Detect which cell encompasses the target text, then output its [x, y] center coordinate. 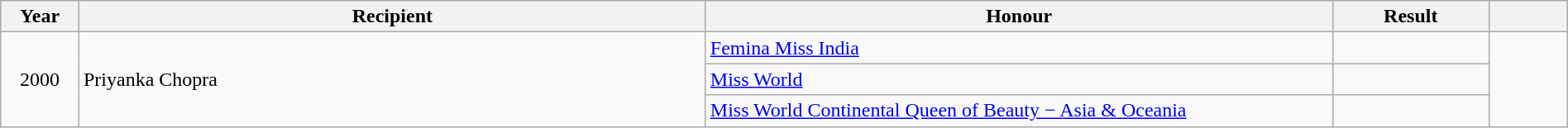
Miss World [1019, 79]
2000 [40, 79]
Result [1411, 17]
Recipient [392, 17]
Year [40, 17]
Priyanka Chopra [392, 79]
Femina Miss India [1019, 48]
Honour [1019, 17]
Miss World Continental Queen of Beauty − Asia & Oceania [1019, 111]
